Output the [X, Y] coordinate of the center of the cell containing the given text.  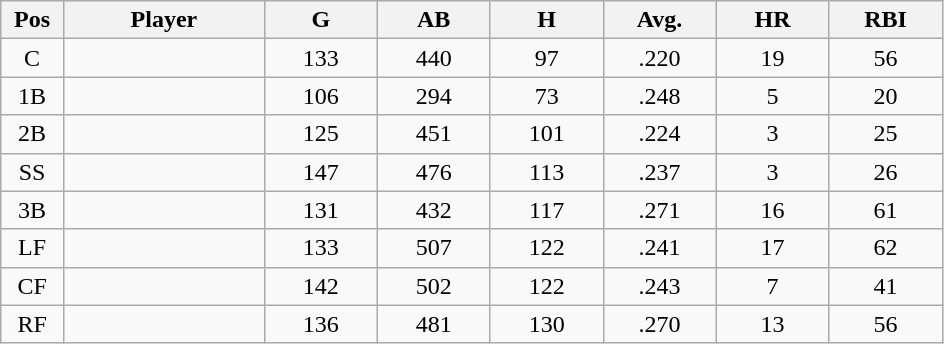
Pos [32, 20]
142 [320, 286]
.220 [660, 58]
451 [434, 134]
130 [546, 324]
432 [434, 210]
CF [32, 286]
117 [546, 210]
26 [886, 172]
.271 [660, 210]
.243 [660, 286]
97 [546, 58]
.241 [660, 248]
HR [772, 20]
13 [772, 324]
Player [164, 20]
62 [886, 248]
Avg. [660, 20]
5 [772, 96]
C [32, 58]
507 [434, 248]
3B [32, 210]
7 [772, 286]
147 [320, 172]
.237 [660, 172]
440 [434, 58]
73 [546, 96]
20 [886, 96]
41 [886, 286]
25 [886, 134]
481 [434, 324]
RBI [886, 20]
61 [886, 210]
294 [434, 96]
AB [434, 20]
H [546, 20]
LF [32, 248]
1B [32, 96]
125 [320, 134]
113 [546, 172]
.224 [660, 134]
131 [320, 210]
476 [434, 172]
136 [320, 324]
RF [32, 324]
.270 [660, 324]
502 [434, 286]
16 [772, 210]
2B [32, 134]
G [320, 20]
101 [546, 134]
SS [32, 172]
19 [772, 58]
106 [320, 96]
.248 [660, 96]
17 [772, 248]
